From the cell containing the given text, extract its center point as (X, Y) coordinate. 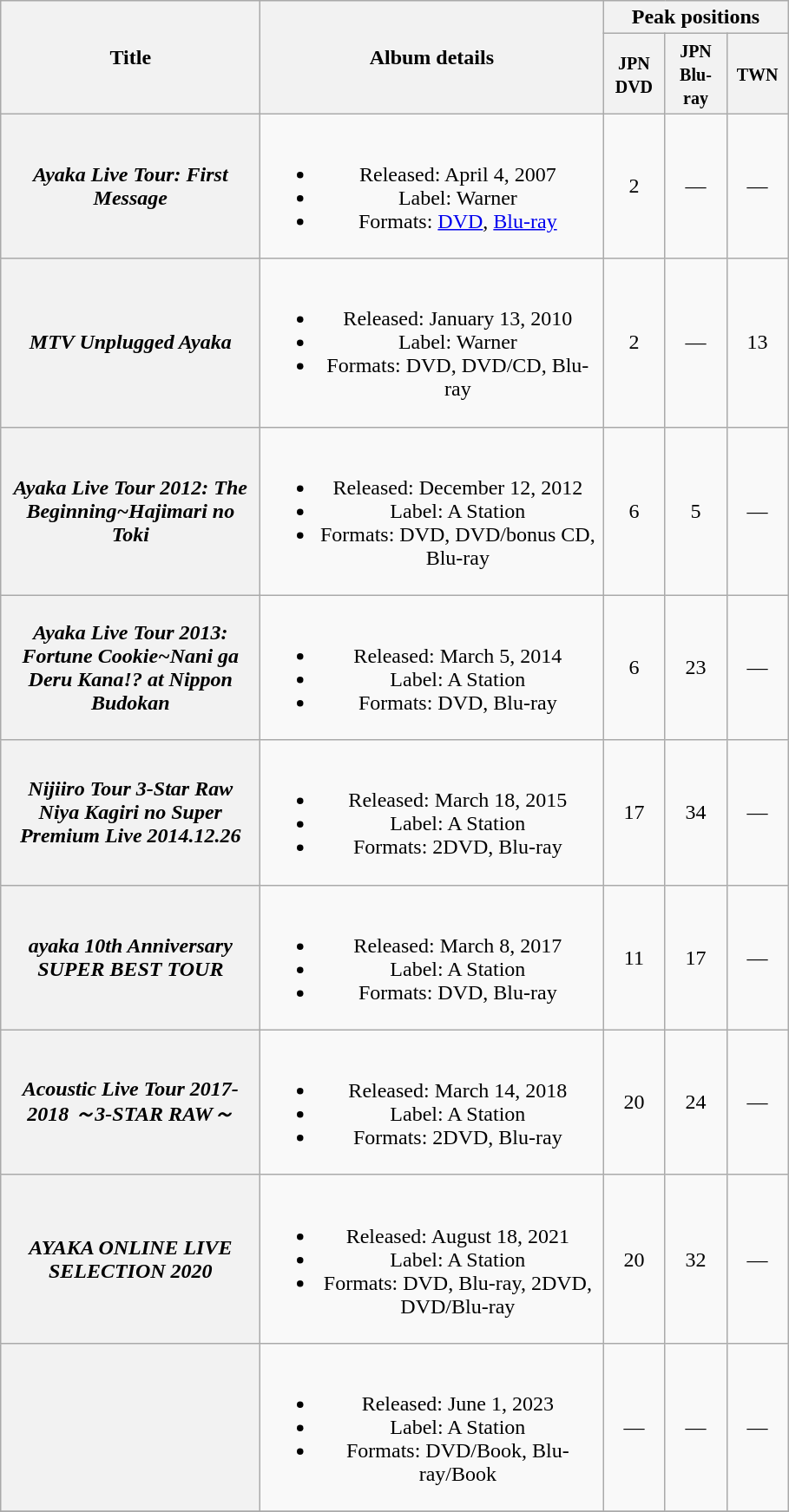
Acoustic Live Tour 2017-2018 ～3-STAR RAW～ (130, 1102)
Album details (432, 57)
Released: March 5, 2014Label: A StationFormats: DVD, Blu-ray (432, 668)
ayaka 10th Anniversary SUPER BEST TOUR (130, 958)
Peak positions (696, 17)
MTV Unplugged Ayaka (130, 343)
34 (696, 812)
Released: March 18, 2015Label: A StationFormats: 2DVD, Blu-ray (432, 812)
5 (696, 511)
JPN Blu-ray (696, 74)
Title (130, 57)
24 (696, 1102)
23 (696, 668)
Released: April 4, 2007Label: WarnerFormats: DVD, Blu-ray (432, 186)
Ayaka Live Tour: First Message (130, 186)
11 (634, 958)
13 (757, 343)
Nijiiro Tour 3-Star Raw Niya Kagiri no Super Premium Live 2014.12.26 (130, 812)
Released: December 12, 2012Label: A StationFormats: DVD, DVD/bonus CD, Blu-ray (432, 511)
Released: March 8, 2017Label: A StationFormats: DVD, Blu-ray (432, 958)
JPN DVD (634, 74)
Released: August 18, 2021Label: A StationFormats: DVD, Blu-ray, 2DVD, DVD/Blu-ray (432, 1259)
Released: January 13, 2010Label: WarnerFormats: DVD, DVD/CD, Blu-ray (432, 343)
Ayaka Live Tour 2013: Fortune Cookie~Nani ga Deru Kana!? at Nippon Budokan (130, 668)
Released: June 1, 2023Label: A StationFormats: DVD/Book, Blu-ray/Book (432, 1427)
Ayaka Live Tour 2012: The Beginning~Hajimari no Toki (130, 511)
TWN (757, 74)
32 (696, 1259)
AYAKA ONLINE LIVE SELECTION 2020 (130, 1259)
Released: March 14, 2018Label: A StationFormats: 2DVD, Blu-ray (432, 1102)
